Locate the cell with the specified text and output its (x, y) center coordinate. 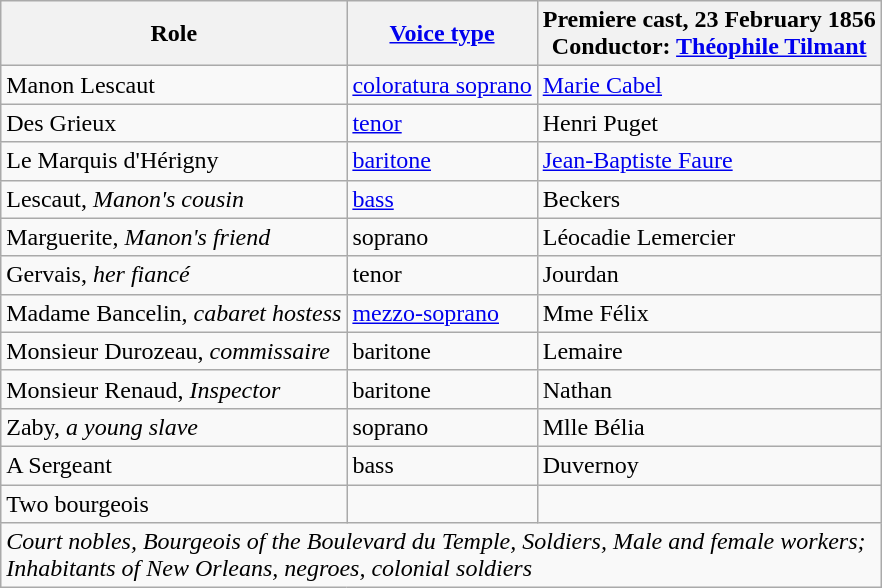
Court nobles, Bourgeois of the Boulevard du Temple, Soldiers, Male and female workers; Inhabitants of New Orleans, negroes, colonial soldiers (442, 556)
Lescaut, Manon's cousin (174, 199)
Premiere cast, 23 February 1856Conductor: Théophile Tilmant (709, 34)
Jean-Baptiste Faure (709, 161)
Lemaire (709, 351)
Duvernoy (709, 465)
Role (174, 34)
Madame Bancelin, cabaret hostess (174, 313)
Jourdan (709, 275)
Marguerite, Manon's friend (174, 237)
Henri Puget (709, 123)
A Sergeant (174, 465)
Mlle Bélia (709, 427)
Monsieur Durozeau, commissaire (174, 351)
Léocadie Lemercier (709, 237)
Two bourgeois (174, 503)
Mme Félix (709, 313)
Manon Lescaut (174, 85)
Monsieur Renaud, Inspector (174, 389)
mezzo-soprano (442, 313)
coloratura soprano (442, 85)
Gervais, her fiancé (174, 275)
Des Grieux (174, 123)
Zaby, a young slave (174, 427)
Beckers (709, 199)
Le Marquis d'Hérigny (174, 161)
Marie Cabel (709, 85)
Nathan (709, 389)
Voice type (442, 34)
